Determine the [X, Y] coordinate at the center of the cell enclosing the given text.  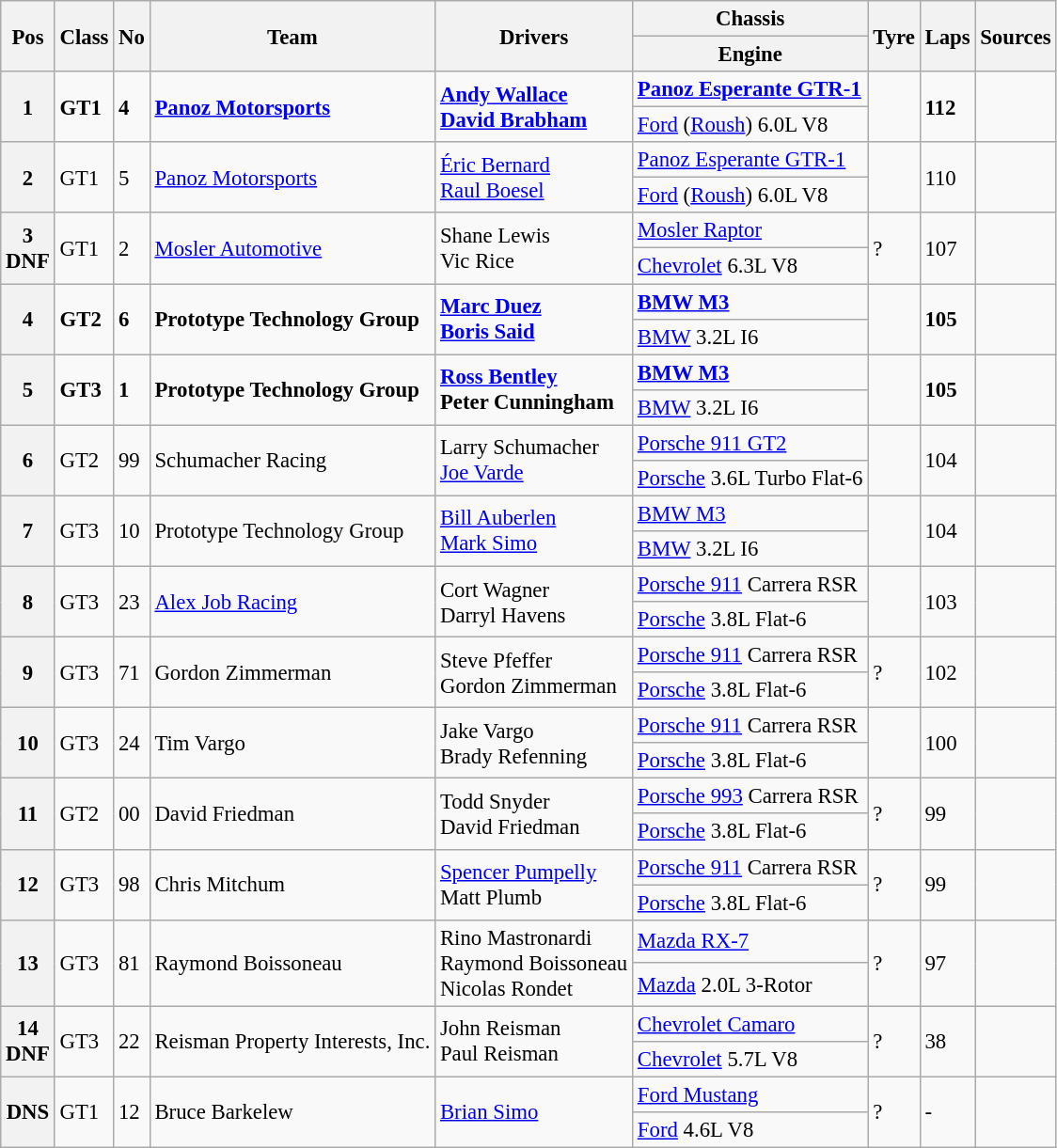
Marc Duez Boris Said [534, 320]
8 [28, 602]
Jake Vargo Brady Refenning [534, 743]
102 [948, 673]
97 [948, 963]
Steve Pfeffer Gordon Zimmerman [534, 673]
Schumacher Racing [292, 461]
38 [948, 1042]
Mosler Raptor [750, 230]
103 [948, 602]
24 [132, 743]
David Friedman [292, 814]
22 [132, 1042]
Alex Job Racing [292, 602]
Ross Bentley Peter Cunningham [534, 389]
Andy Wallace David Brabham [534, 107]
Brian Simo [534, 1111]
Spencer Pumpelly Matt Plumb [534, 884]
00 [132, 814]
Rino Mastronardi Raymond Boissoneau Nicolas Rondet [534, 963]
Drivers [534, 36]
100 [948, 743]
14DNF [28, 1042]
Cort Wagner Darryl Havens [534, 602]
11 [28, 814]
7 [28, 530]
Engine [750, 55]
9 [28, 673]
Larry Schumacher Joe Varde [534, 461]
Chris Mitchum [292, 884]
Mazda RX-7 [750, 941]
Ford Mustang [750, 1094]
Shane Lewis Vic Rice [534, 248]
Porsche 3.6L Turbo Flat-6 [750, 479]
Bill Auberlen Mark Simo [534, 530]
98 [132, 884]
DNS [28, 1111]
81 [132, 963]
- [948, 1111]
107 [948, 248]
Gordon Zimmerman [292, 673]
Porsche 911 GT2 [750, 443]
Porsche 993 Carrera RSR [750, 796]
Chevrolet 5.7L V8 [750, 1060]
Tyre [893, 36]
Pos [28, 36]
110 [948, 177]
Chassis [750, 19]
Laps [948, 36]
3DNF [28, 248]
Team [292, 36]
Reisman Property Interests, Inc. [292, 1042]
112 [948, 107]
Mosler Automotive [292, 248]
John Reisman Paul Reisman [534, 1042]
Chevrolet 6.3L V8 [750, 266]
Mazda 2.0L 3-Rotor [750, 984]
Chevrolet Camaro [750, 1024]
Class [85, 36]
Bruce Barkelew [292, 1111]
Éric Bernard Raul Boesel [534, 177]
Raymond Boissoneau [292, 963]
Todd Snyder David Friedman [534, 814]
71 [132, 673]
23 [132, 602]
Ford 4.6L V8 [750, 1130]
Sources [1016, 36]
Tim Vargo [292, 743]
No [132, 36]
13 [28, 963]
